For the text-containing cell, return its midpoint in (X, Y) coordinate format. 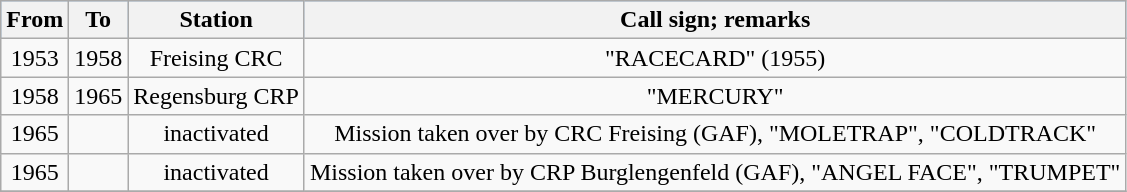
"MERCURY" (715, 96)
From (35, 20)
1953 (35, 58)
To (98, 20)
Freising CRC (216, 58)
Mission taken over by CRP Burglengenfeld (GAF), "ANGEL FACE", "TRUMPET" (715, 172)
Regensburg CRP (216, 96)
Station (216, 20)
"RACECARD" (1955) (715, 58)
Mission taken over by CRC Freising (GAF), "MOLETRAP", "COLDTRACK" (715, 134)
Call sign; remarks (715, 20)
